Return [x, y] of the center of cell containing provided text 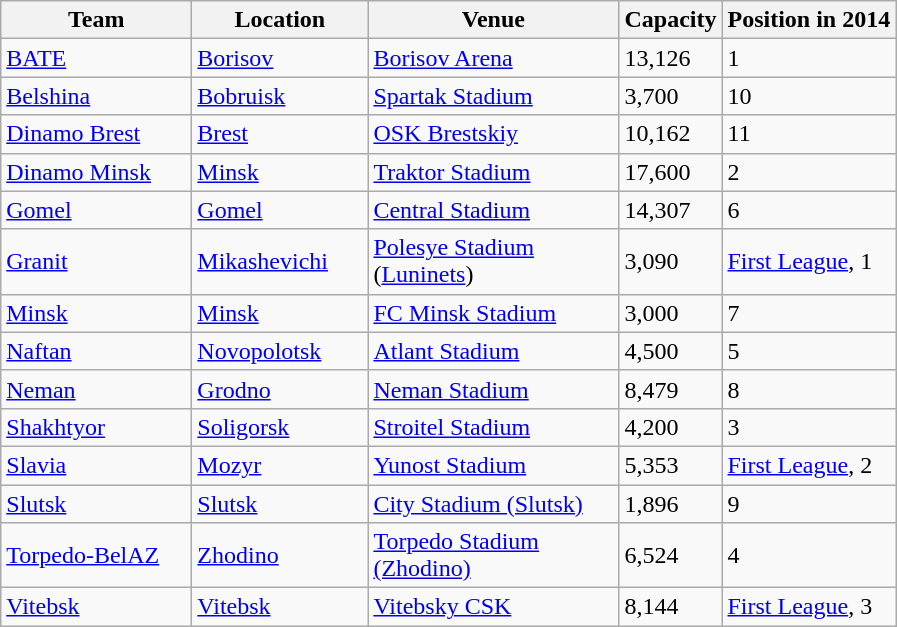
3,700 [670, 96]
Position in 2014 [809, 20]
Dinamo Brest [96, 134]
3 [809, 427]
Dinamo Minsk [96, 172]
Neman Stadium [494, 389]
Mozyr [280, 465]
Granit [96, 262]
3,000 [670, 313]
Borisov Arena [494, 58]
Atlant Stadium [494, 351]
4,200 [670, 427]
Polesye Stadium (Luninets) [494, 262]
First League, 3 [809, 607]
3,090 [670, 262]
Spartak Stadium [494, 96]
11 [809, 134]
Shakhtyor [96, 427]
OSK Brestskiy [494, 134]
Traktor Stadium [494, 172]
10 [809, 96]
4 [809, 556]
Mikashevichi [280, 262]
Central Stadium [494, 210]
Vitebsky CSK [494, 607]
6 [809, 210]
Soligorsk [280, 427]
1 [809, 58]
Novopolotsk [280, 351]
5,353 [670, 465]
8,479 [670, 389]
Torpedo-BelAZ [96, 556]
Yunost Stadium [494, 465]
7 [809, 313]
6,524 [670, 556]
BATE [96, 58]
Slavia [96, 465]
4,500 [670, 351]
Stroitel Stadium [494, 427]
Venue [494, 20]
13,126 [670, 58]
9 [809, 503]
First League, 1 [809, 262]
Naftan [96, 351]
5 [809, 351]
City Stadium (Slutsk) [494, 503]
2 [809, 172]
10,162 [670, 134]
8 [809, 389]
1,896 [670, 503]
First League, 2 [809, 465]
Team [96, 20]
8,144 [670, 607]
Borisov [280, 58]
Brest [280, 134]
Neman [96, 389]
Location [280, 20]
Grodno [280, 389]
14,307 [670, 210]
Zhodino [280, 556]
Capacity [670, 20]
Belshina [96, 96]
Bobruisk [280, 96]
17,600 [670, 172]
Torpedo Stadium (Zhodino) [494, 556]
FC Minsk Stadium [494, 313]
